For the text-containing cell, return its midpoint in (x, y) coordinate format. 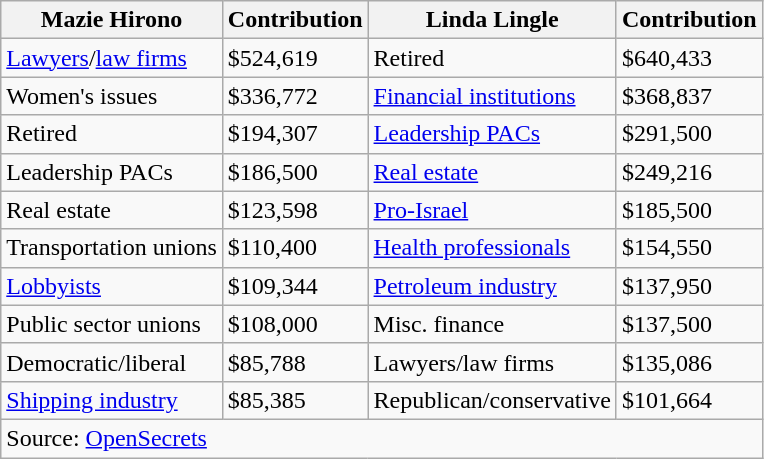
$368,837 (689, 96)
$524,619 (295, 58)
Republican/conservative (492, 400)
$291,500 (689, 134)
$154,550 (689, 248)
Linda Lingle (492, 20)
Source: OpenSecrets (382, 438)
Women's issues (112, 96)
Petroleum industry (492, 286)
$137,500 (689, 324)
$108,000 (295, 324)
$135,086 (689, 362)
$85,788 (295, 362)
Financial institutions (492, 96)
Shipping industry (112, 400)
$186,500 (295, 172)
$123,598 (295, 210)
$110,400 (295, 248)
$249,216 (689, 172)
$336,772 (295, 96)
Health professionals (492, 248)
$109,344 (295, 286)
$101,664 (689, 400)
Pro-Israel (492, 210)
Public sector unions (112, 324)
Misc. finance (492, 324)
Mazie Hirono (112, 20)
$640,433 (689, 58)
$194,307 (295, 134)
$85,385 (295, 400)
Transportation unions (112, 248)
Democratic/liberal (112, 362)
$185,500 (689, 210)
$137,950 (689, 286)
Lobbyists (112, 286)
